Detect which cell encompasses the target text, then output its [X, Y] center coordinate. 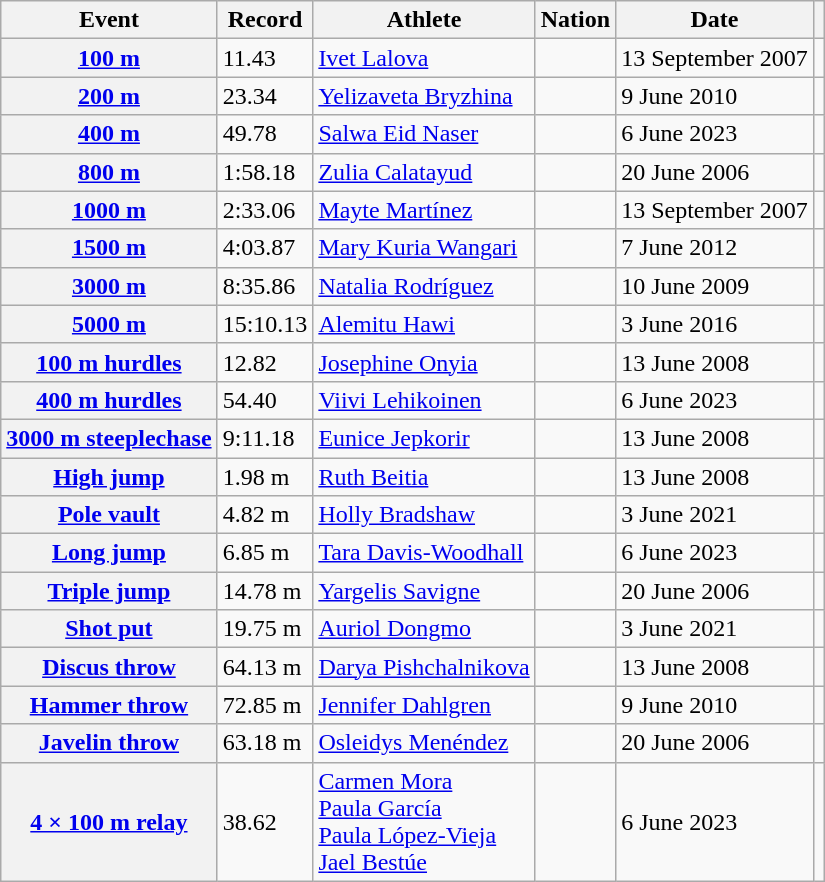
14.78 m [265, 591]
Discus throw [109, 667]
1500 m [109, 248]
Mayte Martínez [424, 210]
Alemitu Hawi [424, 324]
4 × 100 m relay [109, 822]
Shot put [109, 629]
Jennifer Dahlgren [424, 705]
Zulia Calatayud [424, 172]
3000 m steeplechase [109, 438]
4:03.87 [265, 248]
Date [715, 20]
Viivi Lehikoinen [424, 400]
5000 m [109, 324]
400 m [109, 134]
72.85 m [265, 705]
1000 m [109, 210]
Yelizaveta Bryzhina [424, 96]
Hammer throw [109, 705]
100 m hurdles [109, 362]
800 m [109, 172]
Tara Davis-Woodhall [424, 553]
1.98 m [265, 477]
Triple jump [109, 591]
High jump [109, 477]
100 m [109, 58]
3000 m [109, 286]
10 June 2009 [715, 286]
Record [265, 20]
4.82 m [265, 515]
Event [109, 20]
19.75 m [265, 629]
7 June 2012 [715, 248]
54.40 [265, 400]
3 June 2016 [715, 324]
Holly Bradshaw [424, 515]
Yargelis Savigne [424, 591]
200 m [109, 96]
Ivet Lalova [424, 58]
Long jump [109, 553]
8:35.86 [265, 286]
63.18 m [265, 743]
Ruth Beitia [424, 477]
Auriol Dongmo [424, 629]
400 m hurdles [109, 400]
Nation [575, 20]
6.85 m [265, 553]
Josephine Onyia [424, 362]
49.78 [265, 134]
1:58.18 [265, 172]
23.34 [265, 96]
Osleidys Menéndez [424, 743]
9:11.18 [265, 438]
Natalia Rodríguez [424, 286]
Mary Kuria Wangari [424, 248]
Darya Pishchalnikova [424, 667]
38.62 [265, 822]
Athlete [424, 20]
2:33.06 [265, 210]
Salwa Eid Naser [424, 134]
Pole vault [109, 515]
12.82 [265, 362]
11.43 [265, 58]
Carmen MoraPaula GarcíaPaula López-ViejaJael Bestúe [424, 822]
64.13 m [265, 667]
15:10.13 [265, 324]
Eunice Jepkorir [424, 438]
Javelin throw [109, 743]
